Pinpoint the cell where the given text exists, returning its [x, y] midpoint coordinate. 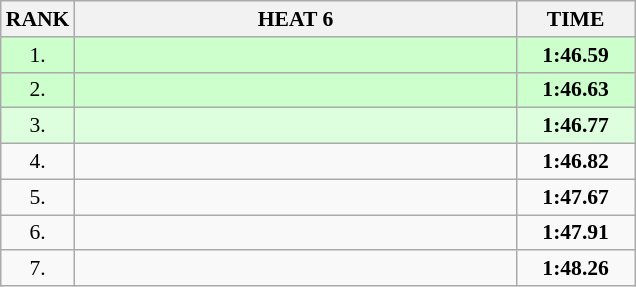
1:47.91 [576, 233]
1:46.63 [576, 90]
3. [38, 126]
HEAT 6 [295, 19]
TIME [576, 19]
1:47.67 [576, 197]
1. [38, 55]
1:48.26 [576, 269]
4. [38, 162]
1:46.59 [576, 55]
5. [38, 197]
2. [38, 90]
1:46.77 [576, 126]
7. [38, 269]
6. [38, 233]
1:46.82 [576, 162]
RANK [38, 19]
